Return the [X, Y] coordinate for the center point of the cell that contains the specified text.  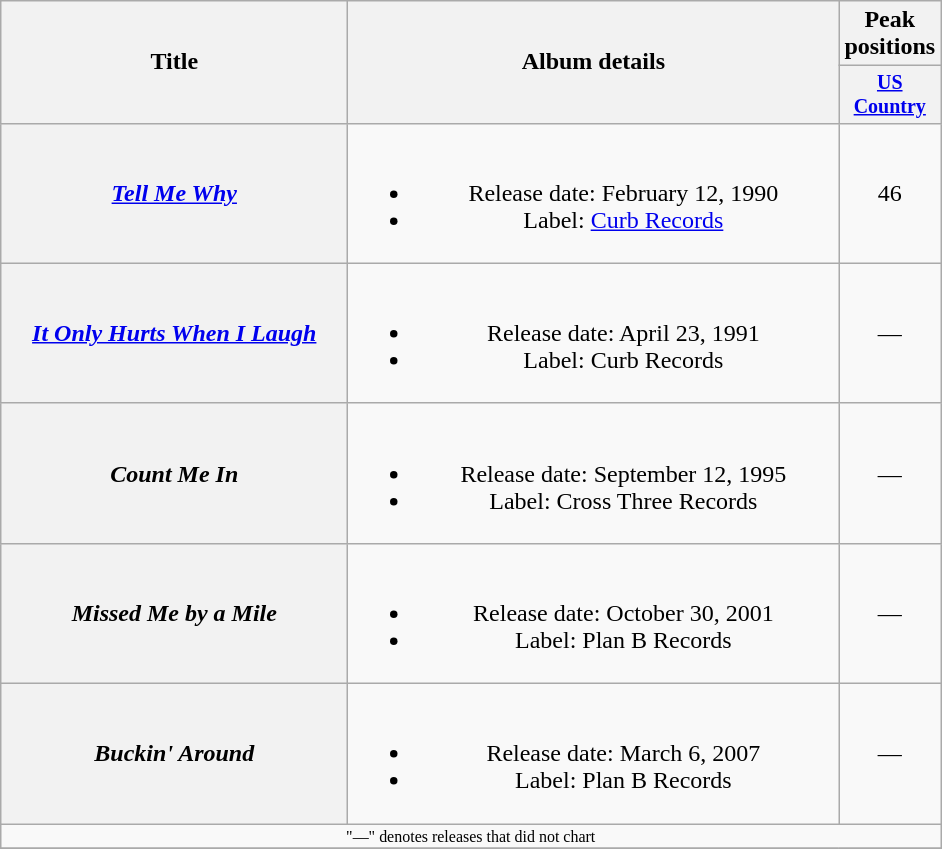
Release date: April 23, 1991Label: Curb Records [594, 333]
It Only Hurts When I Laugh [174, 333]
Buckin' Around [174, 754]
US Country [890, 94]
Missed Me by a Mile [174, 613]
Tell Me Why [174, 193]
Release date: March 6, 2007Label: Plan B Records [594, 754]
Album details [594, 62]
Release date: October 30, 2001Label: Plan B Records [594, 613]
"—" denotes releases that did not chart [471, 836]
Count Me In [174, 473]
46 [890, 193]
Title [174, 62]
Release date: February 12, 1990Label: Curb Records [594, 193]
Peak positions [890, 34]
Release date: September 12, 1995Label: Cross Three Records [594, 473]
